Return the (X, Y) coordinate for the center point of the cell that contains the specified text.  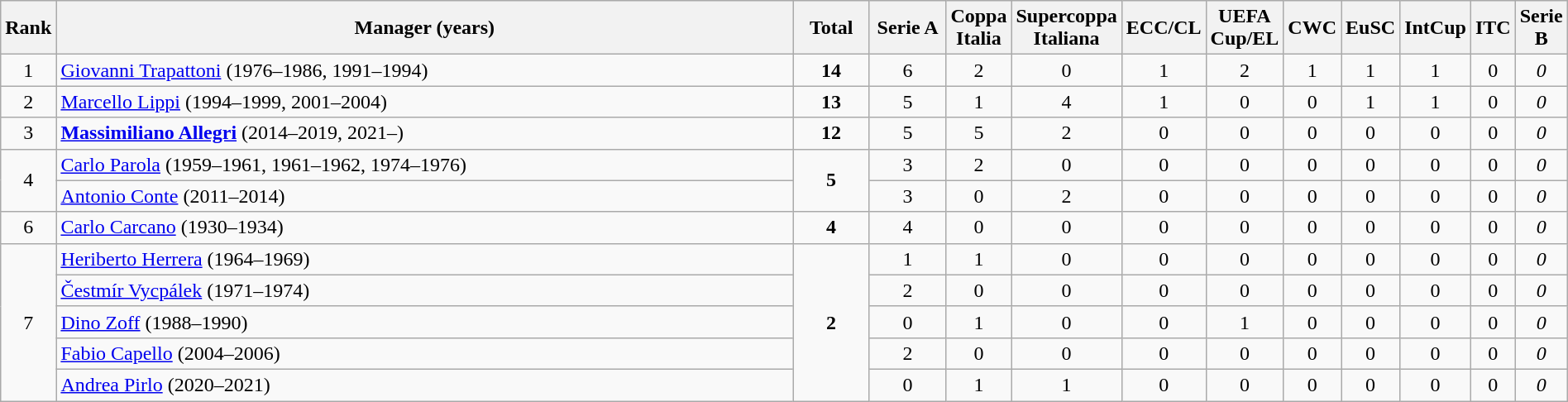
Andrea Pirlo (2020–2021) (425, 385)
Čestmír Vycpálek (1971–1974) (425, 290)
Serie A (907, 28)
13 (832, 102)
Carlo Carcano (1930–1934) (425, 227)
Dino Zoff (1988–1990) (425, 322)
CWC (1312, 28)
EuSC (1371, 28)
IntCup (1436, 28)
Coppa Italia (979, 28)
UEFA Cup/EL (1245, 28)
Carlo Parola (1959–1961, 1961–1962, 1974–1976) (425, 165)
14 (832, 70)
Marcello Lippi (1994–1999, 2001–2004) (425, 102)
Supercoppa Italiana (1067, 28)
12 (832, 133)
Serie B (1542, 28)
Total (832, 28)
Fabio Capello (2004–2006) (425, 353)
Heriberto Herrera (1964–1969) (425, 259)
Antonio Conte (2011–2014) (425, 196)
ITC (1493, 28)
Giovanni Trapattoni (1976–1986, 1991–1994) (425, 70)
Rank (28, 28)
7 (28, 322)
Manager (years) (425, 28)
ECC/CL (1164, 28)
Massimiliano Allegri (2014–2019, 2021–) (425, 133)
